For the text-containing cell, return its midpoint in [X, Y] coordinate format. 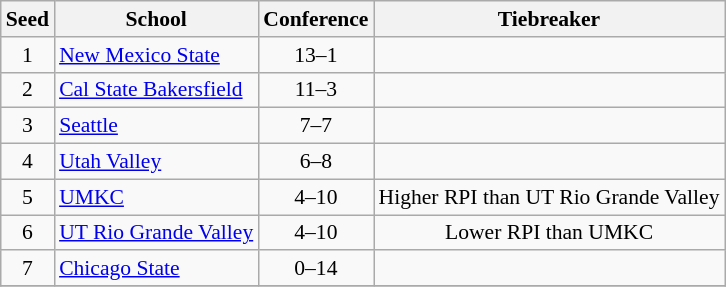
1 [28, 55]
6 [28, 233]
Utah Valley [156, 162]
Lower RPI than UMKC [550, 233]
11–3 [316, 90]
4 [28, 162]
Conference [316, 19]
UMKC [156, 197]
5 [28, 197]
2 [28, 90]
Higher RPI than UT Rio Grande Valley [550, 197]
Chicago State [156, 269]
New Mexico State [156, 55]
Cal State Bakersfield [156, 90]
3 [28, 126]
Seattle [156, 126]
Seed [28, 19]
13–1 [316, 55]
School [156, 19]
6–8 [316, 162]
7 [28, 269]
0–14 [316, 269]
Tiebreaker [550, 19]
7–7 [316, 126]
UT Rio Grande Valley [156, 233]
